Return the [X, Y] coordinate for the center point of the cell that contains the specified text.  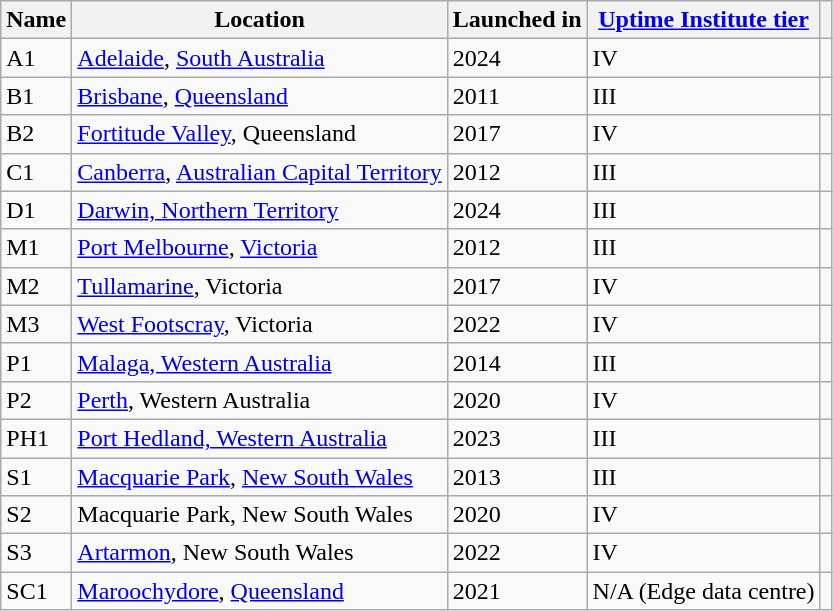
D1 [36, 210]
Port Hedland, Western Australia [260, 438]
Uptime Institute tier [704, 20]
Location [260, 20]
Name [36, 20]
Brisbane, Queensland [260, 96]
M1 [36, 248]
2011 [517, 96]
M2 [36, 286]
2021 [517, 591]
SC1 [36, 591]
P2 [36, 400]
2014 [517, 362]
Adelaide, South Australia [260, 58]
West Footscray, Victoria [260, 324]
2023 [517, 438]
Port Melbourne, Victoria [260, 248]
2013 [517, 477]
B1 [36, 96]
S2 [36, 515]
A1 [36, 58]
Artarmon, New South Wales [260, 553]
N/A (Edge data centre) [704, 591]
Tullamarine, Victoria [260, 286]
P1 [36, 362]
Fortitude Valley, Queensland [260, 134]
Canberra, Australian Capital Territory [260, 172]
Darwin, Northern Territory [260, 210]
Maroochydore, Queensland [260, 591]
S1 [36, 477]
PH1 [36, 438]
M3 [36, 324]
Launched in [517, 20]
Malaga, Western Australia [260, 362]
S3 [36, 553]
B2 [36, 134]
C1 [36, 172]
Perth, Western Australia [260, 400]
